Return the [x, y] coordinate for the center point of the cell that contains the specified text.  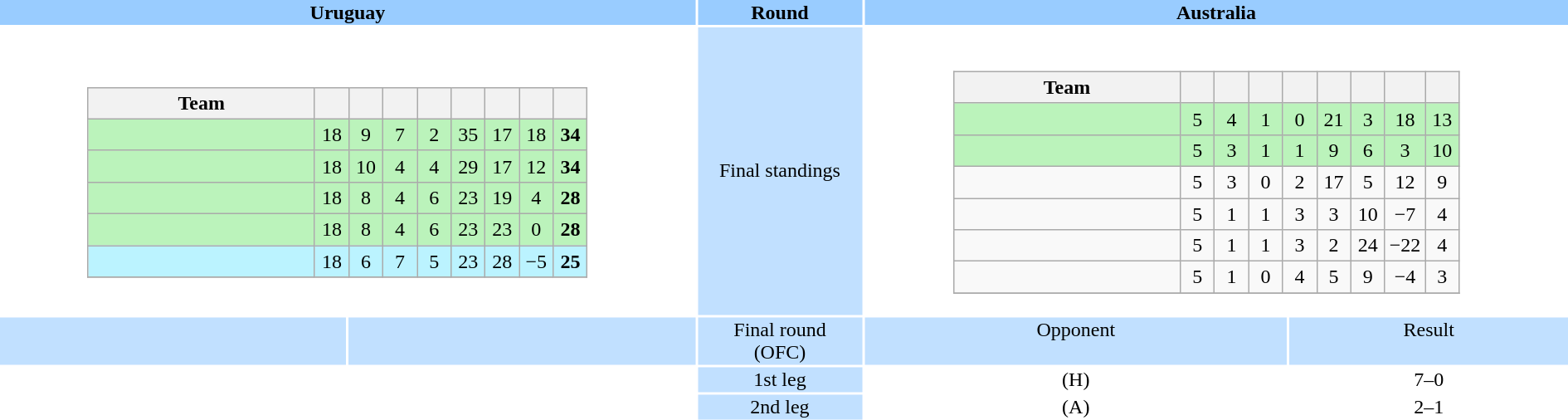
(A) [1075, 407]
Result [1429, 340]
−4 [1405, 277]
Opponent [1075, 340]
Team 5 4 1 0 21 3 18 13 5 3 1 1 9 6 3 10 5 3 0 2 17 5 12 9 5 1 1 3 3 10 −7 4 5 1 1 3 2 24 −22 4 5 1 0 4 5 9 −4 3 [1216, 171]
(H) [1075, 379]
1st leg [780, 379]
13 [1442, 119]
Team 18 9 7 2 35 17 18 34 18 10 4 4 29 17 12 34 18 8 4 6 23 19 4 28 18 8 4 6 23 23 0 28 18 6 7 5 23 28 −5 25 [348, 171]
2nd leg [780, 407]
−7 [1405, 213]
Australia [1216, 12]
35 [468, 134]
19 [503, 198]
Final standings [780, 171]
Round [780, 12]
−5 [536, 261]
Final round (OFC) [780, 340]
7–0 [1429, 379]
−22 [1405, 246]
24 [1367, 246]
25 [571, 261]
29 [468, 166]
Uruguay [348, 12]
21 [1334, 119]
2–1 [1429, 407]
